Capture the cell that displays the provided text and extract its [x, y] central coordinate. 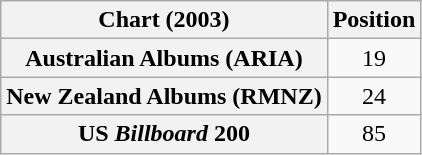
New Zealand Albums (RMNZ) [164, 96]
Position [374, 20]
US Billboard 200 [164, 134]
Chart (2003) [164, 20]
24 [374, 96]
85 [374, 134]
Australian Albums (ARIA) [164, 58]
19 [374, 58]
